From the cell containing the given text, extract its center point as [X, Y] coordinate. 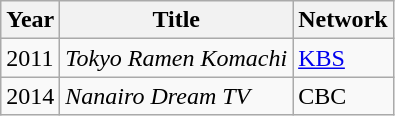
Network [343, 20]
KBS [343, 58]
Title [176, 20]
Tokyo Ramen Komachi [176, 58]
CBC [343, 96]
Nanairo Dream TV [176, 96]
Year [30, 20]
2014 [30, 96]
2011 [30, 58]
